Pinpoint the cell where the given text exists, returning its (x, y) midpoint coordinate. 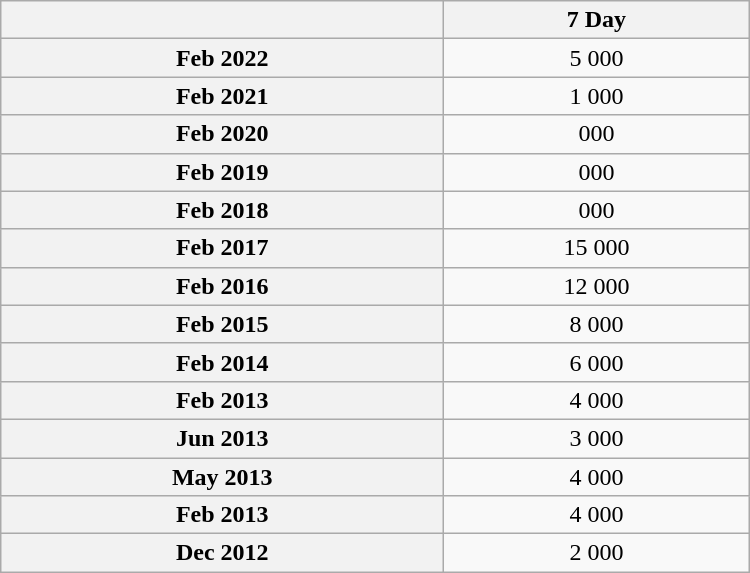
May 2013 (222, 477)
5 000 (597, 58)
1 000 (597, 96)
Feb 2022 (222, 58)
12 000 (597, 286)
Feb 2017 (222, 248)
Feb 2021 (222, 96)
7 Day (597, 20)
Feb 2019 (222, 172)
Feb 2015 (222, 324)
2 000 (597, 553)
Jun 2013 (222, 438)
Feb 2014 (222, 362)
Feb 2018 (222, 210)
Dec 2012 (222, 553)
3 000 (597, 438)
Feb 2020 (222, 134)
8 000 (597, 324)
6 000 (597, 362)
15 000 (597, 248)
Feb 2016 (222, 286)
